Output the (X, Y) coordinate of the center of the cell containing the given text.  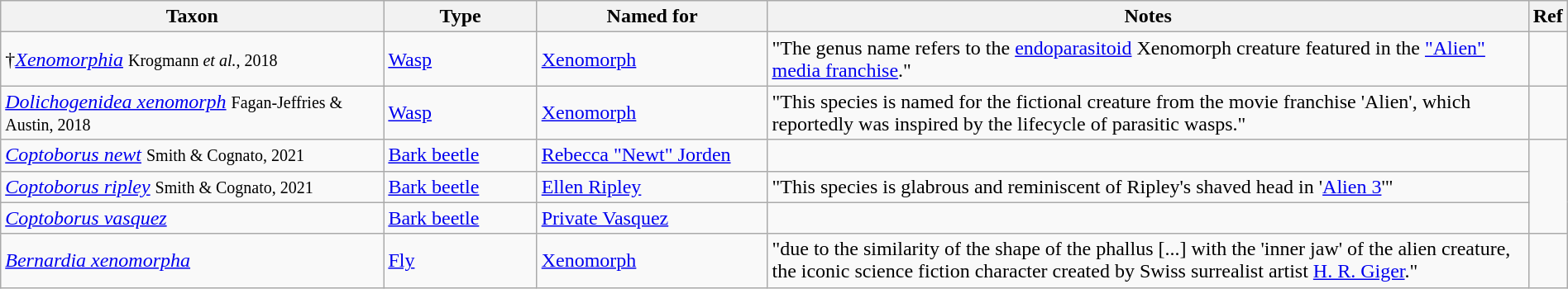
Ref (1548, 17)
Type (460, 17)
Coptoborus vasquez (192, 218)
Private Vasquez (652, 218)
Fly (460, 261)
Named for (652, 17)
Ellen Ripley (652, 187)
"The genus name refers to the endoparasitoid Xenomorph creature featured in the "Alien" media franchise." (1148, 59)
Taxon (192, 17)
Coptoborus ripley Smith & Cognato, 2021 (192, 187)
Coptoborus newt Smith & Cognato, 2021 (192, 155)
"This species is glabrous and reminiscent of Ripley's shaved head in 'Alien 3'" (1148, 187)
Bernardia xenomorpha (192, 261)
Notes (1148, 17)
Dolichogenidea xenomorph Fagan-Jeffries & Austin, 2018 (192, 112)
†Xenomorphia Krogmann et al., 2018 (192, 59)
Rebecca "Newt" Jorden (652, 155)
